Extract the (X, Y) coordinate from the center of the cell holding the provided text.  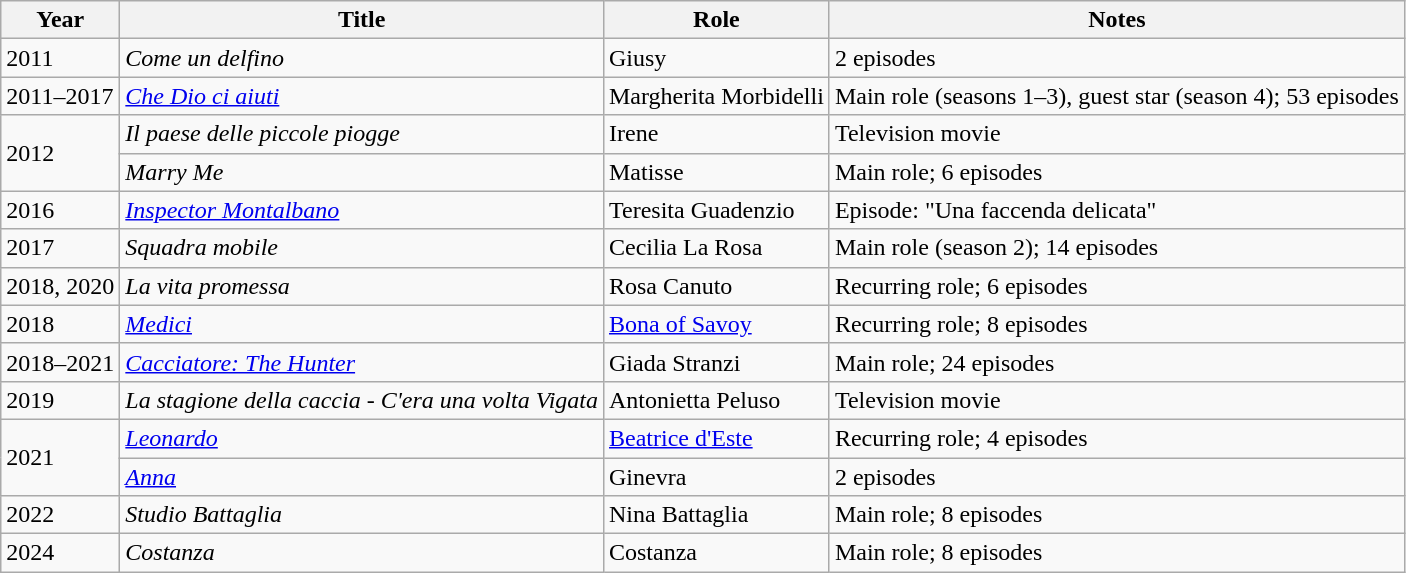
Irene (716, 134)
Nina Battaglia (716, 515)
2022 (60, 515)
Ginevra (716, 477)
2012 (60, 153)
Che Dio ci aiuti (362, 96)
Medici (362, 324)
Antonietta Peluso (716, 400)
2018, 2020 (60, 286)
Recurring role; 8 episodes (1116, 324)
Inspector Montalbano (362, 210)
Main role; 6 episodes (1116, 172)
Cecilia La Rosa (716, 248)
Squadra mobile (362, 248)
Giada Stranzi (716, 362)
Main role (seasons 1–3), guest star (season 4); 53 episodes (1116, 96)
Il paese delle piccole piogge (362, 134)
2024 (60, 553)
2018 (60, 324)
Cacciatore: The Hunter (362, 362)
Episode: "Una faccenda delicata" (1116, 210)
Bona of Savoy (716, 324)
Year (60, 20)
Recurring role; 4 episodes (1116, 438)
Marry Me (362, 172)
Notes (1116, 20)
2021 (60, 457)
2017 (60, 248)
2011–2017 (60, 96)
2016 (60, 210)
2011 (60, 58)
Anna (362, 477)
Matisse (716, 172)
Role (716, 20)
Studio Battaglia (362, 515)
Rosa Canuto (716, 286)
Come un delfino (362, 58)
2019 (60, 400)
Main role (season 2); 14 episodes (1116, 248)
Main role; 24 episodes (1116, 362)
Beatrice d'Este (716, 438)
Leonardo (362, 438)
Teresita Guadenzio (716, 210)
Recurring role; 6 episodes (1116, 286)
Margherita Morbidelli (716, 96)
Title (362, 20)
Giusy (716, 58)
La stagione della caccia - C'era una volta Vigata (362, 400)
La vita promessa (362, 286)
2018–2021 (60, 362)
